Pinpoint the cell where the given text exists, returning its (x, y) midpoint coordinate. 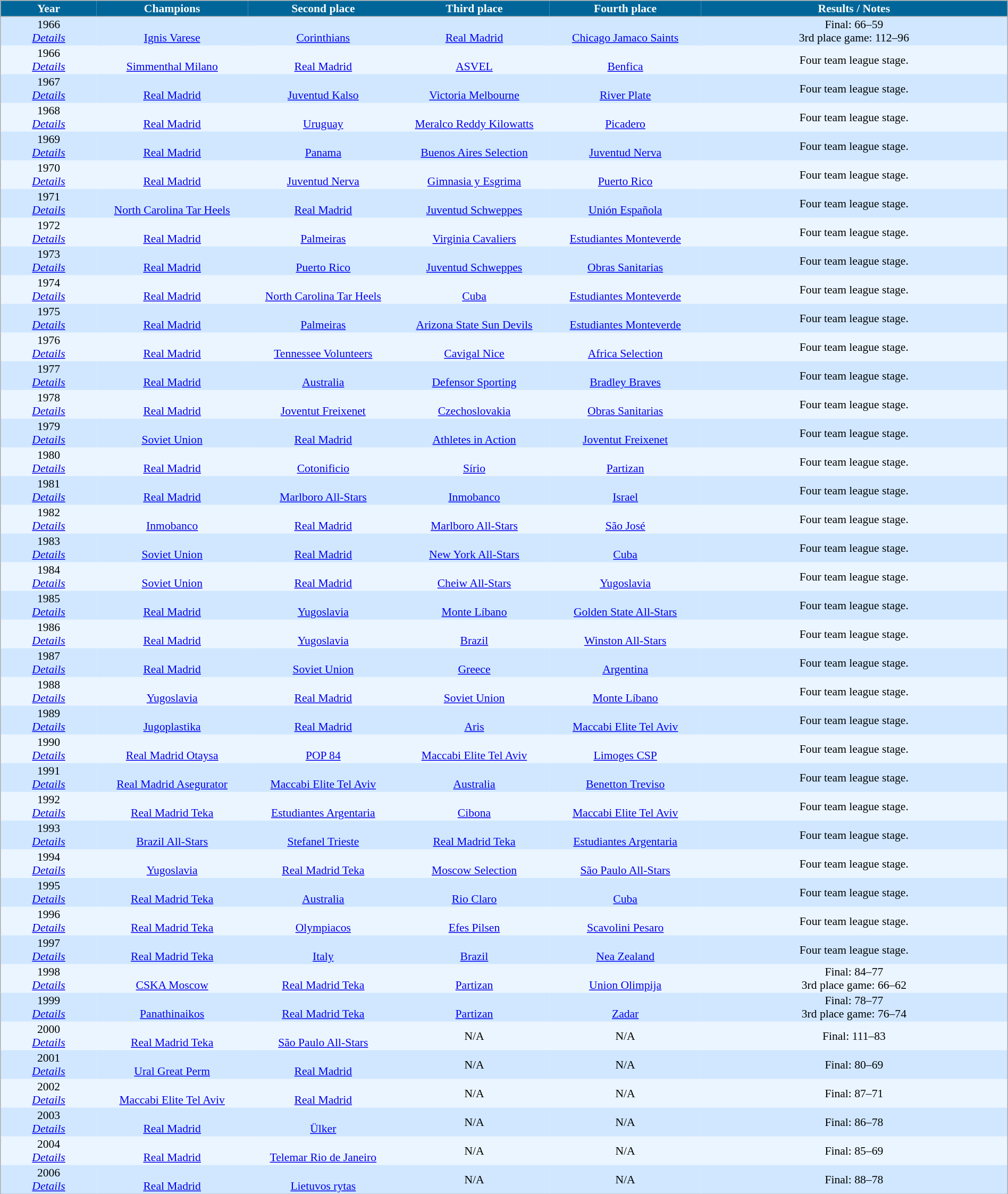
Sírio (474, 462)
Zadar (625, 1007)
1969Details (49, 146)
1974Details (49, 290)
Juventud Kalso (323, 89)
1984Details (49, 577)
Athletes in Action (474, 433)
Rio Claro (474, 893)
Final: 87–71 (854, 1094)
Fourth place (625, 9)
Third place (474, 9)
Ignis Varese (172, 31)
Chicago Jamaco Saints (625, 31)
Telemar Rio de Janeiro (323, 1151)
CSKA Moscow (172, 979)
1978Details (49, 405)
Olympiacos (323, 921)
Gimnasia y Esgrima (474, 175)
Final: 88–78 (854, 1180)
Lietuvos rytas (323, 1180)
2001Details (49, 1065)
1985Details (49, 606)
1968Details (49, 117)
2000Details (49, 1036)
1987Details (49, 663)
2003Details (49, 1122)
River Plate (625, 89)
Meralco Reddy Kilowatts (474, 117)
Unión Española (625, 204)
1992Details (49, 806)
Cavigal Nice (474, 347)
Final: 85–69 (854, 1151)
Defensor Sporting (474, 376)
Aris (474, 720)
Scavolini Pesaro (625, 921)
Arizona State Sun Devils (474, 318)
Jugoplastika (172, 720)
Panama (323, 146)
Final: 84–773rd place game: 66–62 (854, 979)
1994Details (49, 864)
New York All-Stars (474, 548)
1988Details (49, 692)
ASVEL (474, 60)
Cheiw All-Stars (474, 577)
1977Details (49, 376)
1970Details (49, 175)
Final: 78–773rd place game: 76–74 (854, 1007)
Bradley Braves (625, 376)
Buenos Aires Selection (474, 146)
Virginia Cavaliers (474, 232)
1981Details (49, 491)
Final: 80–69 (854, 1065)
Real Madrid Asegurator (172, 778)
1989Details (49, 720)
Union Olimpija (625, 979)
2002Details (49, 1094)
1996Details (49, 921)
1997Details (49, 950)
1986Details (49, 634)
Uruguay (323, 117)
1990Details (49, 749)
Benfica (625, 60)
Final: 66–593rd place game: 112–96 (854, 31)
1973Details (49, 261)
1983Details (49, 548)
1972Details (49, 232)
1975Details (49, 318)
Limoges CSP (625, 749)
1991Details (49, 778)
Panathinaikos (172, 1007)
1998Details (49, 979)
Efes Pilsen (474, 921)
2006Details (49, 1180)
Results / Notes (854, 9)
Second place (323, 9)
Cotonificio (323, 462)
Simmenthal Milano (172, 60)
Africa Selection (625, 347)
Italy (323, 950)
Winston All-Stars (625, 634)
Tennessee Volunteers (323, 347)
Golden State All-Stars (625, 606)
Ural Great Perm (172, 1065)
Moscow Selection (474, 864)
1995Details (49, 893)
Ülker (323, 1122)
Champions (172, 9)
Cibona (474, 806)
POP 84 (323, 749)
Czechoslovakia (474, 405)
Stefanel Trieste (323, 835)
1971Details (49, 204)
Greece (474, 663)
Argentina (625, 663)
Final: 111–83 (854, 1036)
1982Details (49, 519)
Benetton Treviso (625, 778)
Year (49, 9)
São José (625, 519)
Victoria Melbourne (474, 89)
Nea Zealand (625, 950)
Picadero (625, 117)
1980Details (49, 462)
Final: 86–78 (854, 1122)
2004Details (49, 1151)
1999Details (49, 1007)
1967Details (49, 89)
1993Details (49, 835)
Israel (625, 491)
1976Details (49, 347)
1979Details (49, 433)
Brazil All-Stars (172, 835)
Corinthians (323, 31)
Real Madrid Otaysa (172, 749)
